Pinpoint the cell where the given text exists, returning its (X, Y) midpoint coordinate. 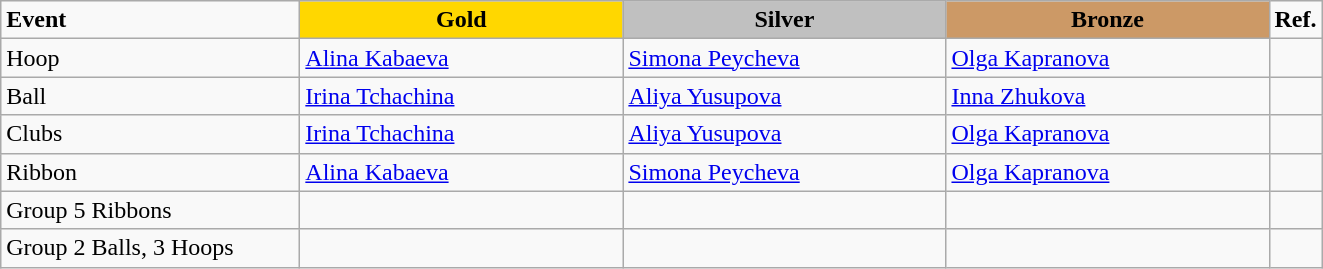
Ribbon (150, 172)
Inna Zhukova (1108, 96)
Group 2 Balls, 3 Hoops (150, 248)
Ref. (1296, 20)
Event (150, 20)
Gold (462, 20)
Silver (784, 20)
Group 5 Ribbons (150, 210)
Hoop (150, 58)
Ball (150, 96)
Clubs (150, 134)
Bronze (1108, 20)
